For the text-containing cell, return its midpoint in [x, y] coordinate format. 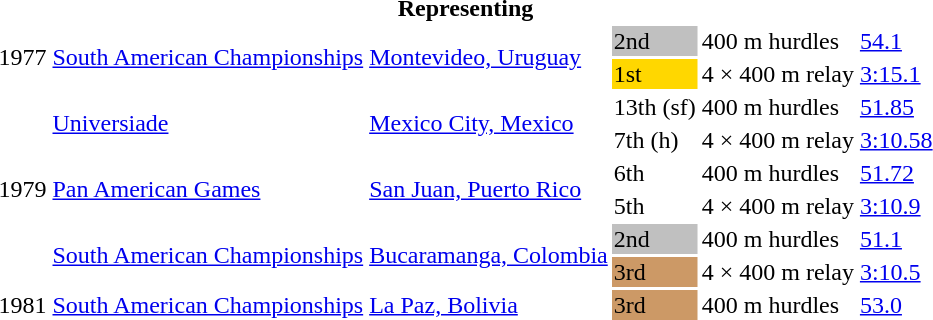
Montevideo, Uruguay [489, 58]
5th [654, 206]
1st [654, 74]
Mexico City, Mexico [489, 124]
13th (sf) [654, 107]
Universiade [208, 124]
Bucaramanga, Colombia [489, 256]
Pan American Games [208, 190]
6th [654, 173]
7th (h) [654, 140]
San Juan, Puerto Rico [489, 190]
La Paz, Bolivia [489, 305]
